Return the [X, Y] coordinate for the center point of the cell that contains the specified text.  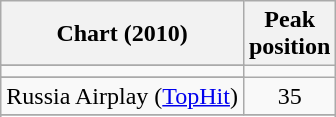
Peakposition [289, 34]
35 [289, 96]
Chart (2010) [122, 34]
Russia Airplay (TopHit) [122, 96]
